Find where the given text appears and provide that cell's center as [X, Y] coordinate. 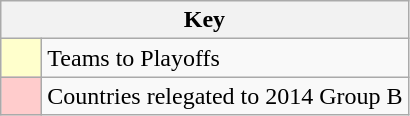
Key [204, 20]
Countries relegated to 2014 Group B [225, 96]
Teams to Playoffs [225, 58]
